Search for the cell housing the specified text and yield its (x, y) center coordinate. 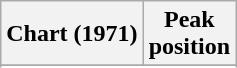
Chart (1971) (72, 34)
Peakposition (189, 34)
